Provide the [x, y] coordinate of the cell's center where the given text is located.  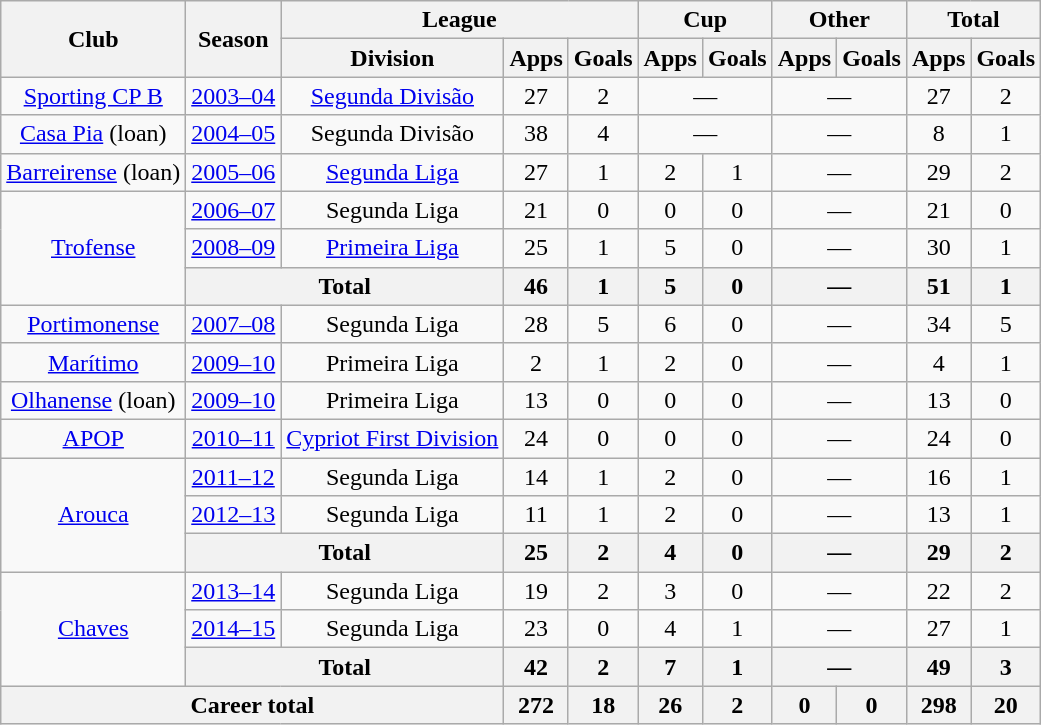
2006–07 [234, 210]
2007–08 [234, 324]
7 [670, 667]
46 [536, 286]
2010–11 [234, 438]
49 [938, 667]
2005–06 [234, 172]
2004–05 [234, 134]
Marítimo [94, 362]
19 [536, 591]
Cup [705, 20]
6 [670, 324]
51 [938, 286]
2008–09 [234, 248]
APOP [94, 438]
2003–04 [234, 96]
Other [839, 20]
298 [938, 705]
League [460, 20]
16 [938, 477]
Club [94, 39]
272 [536, 705]
14 [536, 477]
Division [392, 58]
Arouca [94, 515]
11 [536, 515]
2013–14 [234, 591]
Casa Pia (loan) [94, 134]
30 [938, 248]
22 [938, 591]
20 [1006, 705]
Season [234, 39]
38 [536, 134]
Trofense [94, 248]
42 [536, 667]
26 [670, 705]
2012–13 [234, 515]
2011–12 [234, 477]
Chaves [94, 629]
Career total [252, 705]
28 [536, 324]
Sporting CP B [94, 96]
Portimonense [94, 324]
Barreirense (loan) [94, 172]
8 [938, 134]
2014–15 [234, 629]
Cypriot First Division [392, 438]
34 [938, 324]
Olhanense (loan) [94, 400]
18 [603, 705]
23 [536, 629]
